Determine the (x, y) coordinate at the center of the cell enclosing the given text.  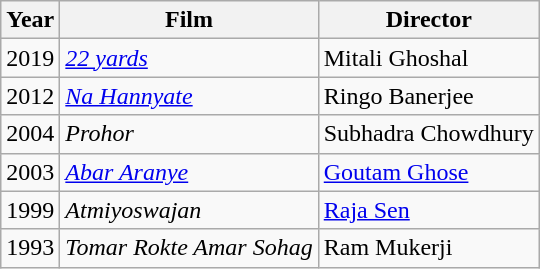
Ram Mukerji (428, 248)
2003 (30, 172)
2004 (30, 134)
Ringo Banerjee (428, 96)
Atmiyoswajan (189, 210)
1993 (30, 248)
Mitali Ghoshal (428, 58)
Year (30, 20)
Na Hannyate (189, 96)
1999 (30, 210)
2012 (30, 96)
Goutam Ghose (428, 172)
Subhadra Chowdhury (428, 134)
Prohor (189, 134)
Director (428, 20)
Tomar Rokte Amar Sohag (189, 248)
Raja Sen (428, 210)
Abar Aranye (189, 172)
Film (189, 20)
22 yards (189, 58)
2019 (30, 58)
